Extract the [X, Y] coordinate from the center of the cell holding the provided text.  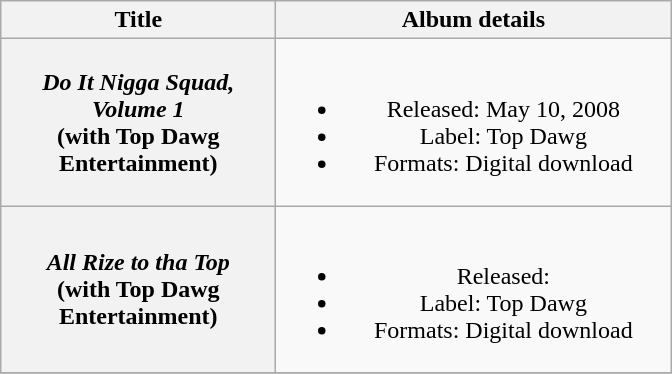
Title [138, 20]
Album details [474, 20]
Released: May 10, 2008Label: Top DawgFormats: Digital download [474, 122]
Do It Nigga Squad, Volume 1(with Top Dawg Entertainment) [138, 122]
All Rize to tha Top(with Top Dawg Entertainment) [138, 290]
Released: Label: Top DawgFormats: Digital download [474, 290]
